Search for the cell housing the specified text and yield its (x, y) center coordinate. 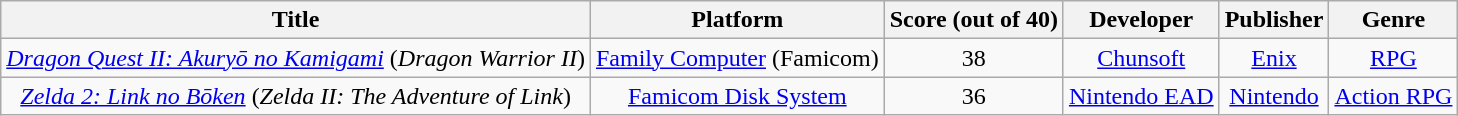
Dragon Quest II: Akuryō no Kamigami (Dragon Warrior II) (296, 58)
Family Computer (Famicom) (737, 58)
Title (296, 20)
Enix (1274, 58)
Famicom Disk System (737, 96)
Nintendo (1274, 96)
RPG (1394, 58)
Nintendo EAD (1141, 96)
36 (974, 96)
Chunsoft (1141, 58)
38 (974, 58)
Action RPG (1394, 96)
Platform (737, 20)
Score (out of 40) (974, 20)
Genre (1394, 20)
Zelda 2: Link no Bōken (Zelda II: The Adventure of Link) (296, 96)
Publisher (1274, 20)
Developer (1141, 20)
